Scan for the cell matching the given text and deliver its (X, Y) coordinate at center. 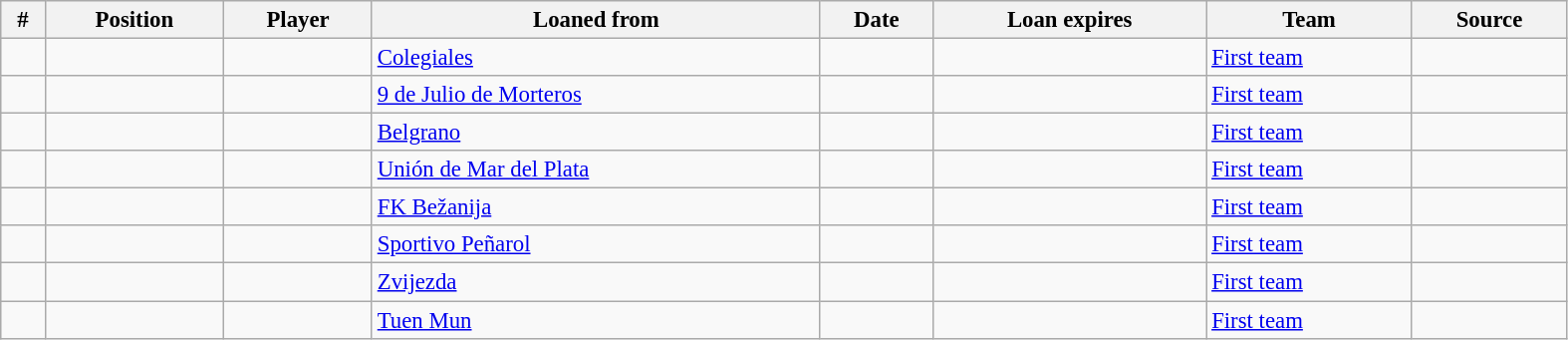
Player (299, 20)
# (23, 20)
9 de Julio de Morteros (596, 95)
Zvijezda (596, 282)
Team (1309, 20)
Loan expires (1069, 20)
Sportivo Peñarol (596, 244)
Date (877, 20)
FK Bežanija (596, 207)
Colegiales (596, 58)
Position (134, 20)
Loaned from (596, 20)
Unión de Mar del Plata (596, 170)
Belgrano (596, 133)
Source (1489, 20)
Tuen Mun (596, 320)
